Output the [x, y] coordinate of the center of the cell containing the given text.  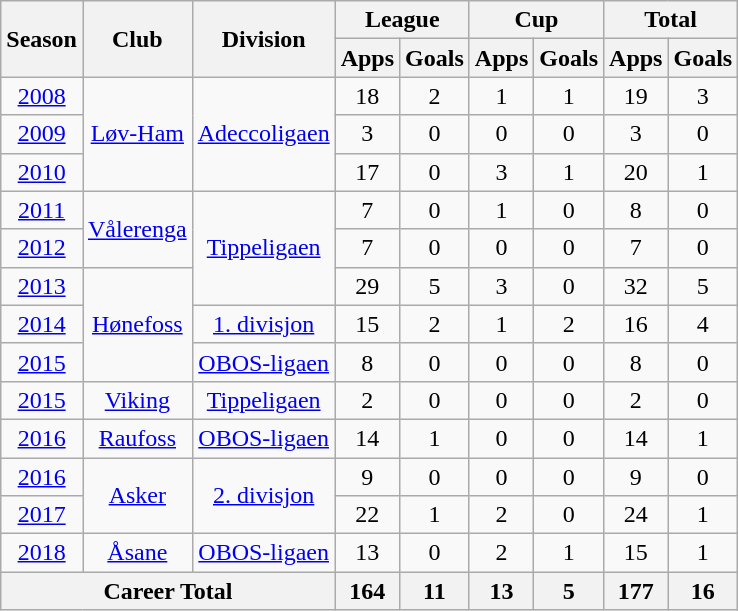
20 [636, 172]
164 [367, 591]
2013 [42, 286]
Viking [137, 400]
2010 [42, 172]
32 [636, 286]
Division [264, 39]
2017 [42, 515]
18 [367, 96]
Career Total [168, 591]
2. divisjon [264, 496]
Adeccoligaen [264, 134]
2011 [42, 210]
24 [636, 515]
1. divisjon [264, 324]
19 [636, 96]
Løv-Ham [137, 134]
2014 [42, 324]
Asker [137, 496]
Cup [536, 20]
17 [367, 172]
Raufoss [137, 438]
Åsane [137, 553]
2009 [42, 134]
Hønefoss [137, 324]
League [402, 20]
Total [671, 20]
2018 [42, 553]
11 [435, 591]
4 [703, 324]
Club [137, 39]
2008 [42, 96]
29 [367, 286]
177 [636, 591]
22 [367, 515]
Vålerenga [137, 229]
2012 [42, 248]
Season [42, 39]
